Pinpoint the cell where the given text exists, returning its (X, Y) midpoint coordinate. 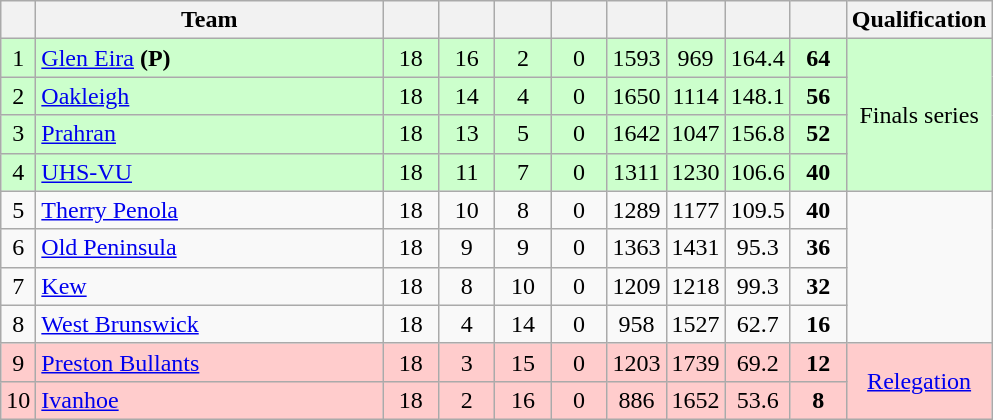
Therry Penola (210, 210)
52 (818, 134)
Glen Eira (P) (210, 58)
109.5 (758, 210)
62.7 (758, 324)
Relegation (919, 381)
West Brunswick (210, 324)
Preston Bullants (210, 362)
886 (636, 400)
1209 (636, 286)
1047 (696, 134)
1289 (636, 210)
Kew (210, 286)
11 (467, 172)
156.8 (758, 134)
969 (696, 58)
64 (818, 58)
1177 (696, 210)
6 (18, 248)
106.6 (758, 172)
1650 (636, 96)
164.4 (758, 58)
12 (818, 362)
148.1 (758, 96)
UHS-VU (210, 172)
1 (18, 58)
Qualification (919, 20)
1652 (696, 400)
1527 (696, 324)
1218 (696, 286)
32 (818, 286)
13 (467, 134)
1230 (696, 172)
1363 (636, 248)
69.2 (758, 362)
53.6 (758, 400)
1593 (636, 58)
1739 (696, 362)
1114 (696, 96)
36 (818, 248)
958 (636, 324)
1431 (696, 248)
Finals series (919, 115)
1311 (636, 172)
Old Peninsula (210, 248)
Oakleigh (210, 96)
Ivanhoe (210, 400)
1642 (636, 134)
Prahran (210, 134)
99.3 (758, 286)
1203 (636, 362)
56 (818, 96)
95.3 (758, 248)
Team (210, 20)
15 (523, 362)
